Provide the [X, Y] coordinate of the cell's center where the given text is located.  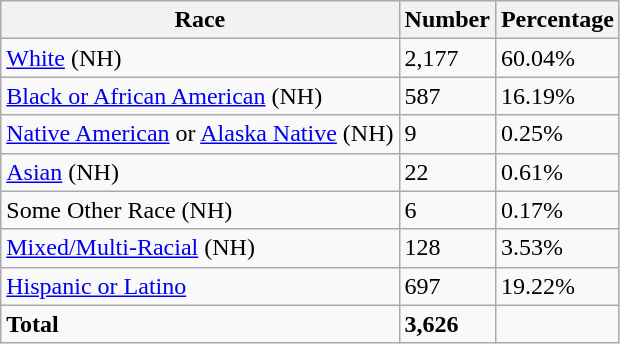
9 [447, 134]
Percentage [557, 20]
128 [447, 248]
0.25% [557, 134]
16.19% [557, 96]
22 [447, 172]
Some Other Race (NH) [200, 210]
Black or African American (NH) [200, 96]
Asian (NH) [200, 172]
19.22% [557, 286]
60.04% [557, 58]
587 [447, 96]
2,177 [447, 58]
3,626 [447, 324]
Total [200, 324]
0.61% [557, 172]
Number [447, 20]
0.17% [557, 210]
Race [200, 20]
White (NH) [200, 58]
697 [447, 286]
Mixed/Multi-Racial (NH) [200, 248]
Hispanic or Latino [200, 286]
3.53% [557, 248]
Native American or Alaska Native (NH) [200, 134]
6 [447, 210]
